Detect which cell encompasses the target text, then output its (X, Y) center coordinate. 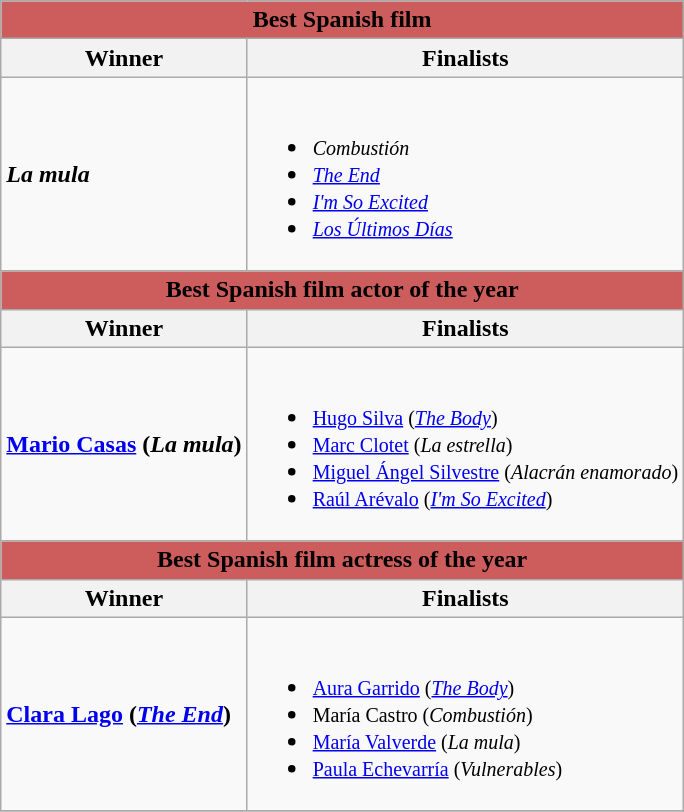
CombustiónThe EndI'm So ExcitedLos Últimos Días (465, 174)
Aura Garrido (The Body)María Castro (Combustión)María Valverde (La mula)Paula Echevarría (Vulnerables) (465, 714)
Best Spanish film actor of the year (342, 290)
Best Spanish film (342, 20)
Hugo Silva (The Body)Marc Clotet (La estrella)Miguel Ángel Silvestre (Alacrán enamorado)Raúl Arévalo (I'm So Excited) (465, 444)
La mula (124, 174)
Best Spanish film actress of the year (342, 560)
Clara Lago (The End) (124, 714)
Mario Casas (La mula) (124, 444)
